For the text-containing cell, return its midpoint in (x, y) coordinate format. 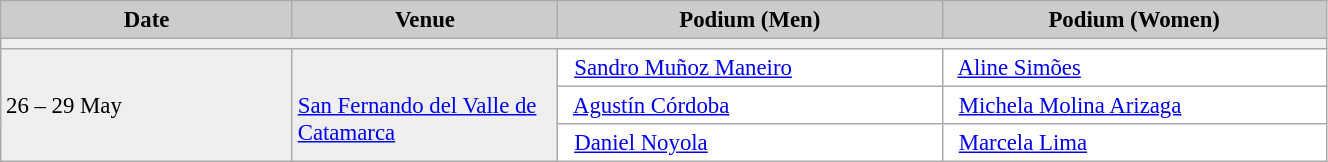
Podium (Men) (750, 20)
Agustín Córdoba (750, 106)
Daniel Noyola (750, 143)
Venue (424, 20)
Date (147, 20)
26 – 29 May (147, 106)
Marcela Lima (1134, 143)
Sandro Muñoz Maneiro (750, 68)
Aline Simões (1134, 68)
Michela Molina Arizaga (1134, 106)
Podium (Women) (1134, 20)
San Fernando del Valle de Catamarca (424, 106)
